Scan for the cell matching the given text and deliver its [x, y] coordinate at center. 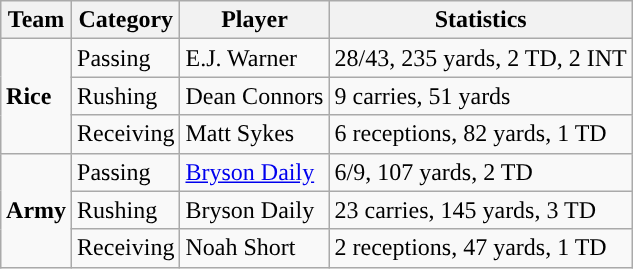
28/43, 235 yards, 2 TD, 2 INT [480, 58]
Player [254, 20]
Army [36, 210]
Statistics [480, 20]
2 receptions, 47 yards, 1 TD [480, 248]
Team [36, 20]
6/9, 107 yards, 2 TD [480, 172]
E.J. Warner [254, 58]
Category [126, 20]
9 carries, 51 yards [480, 96]
6 receptions, 82 yards, 1 TD [480, 134]
Noah Short [254, 248]
23 carries, 145 yards, 3 TD [480, 210]
Dean Connors [254, 96]
Matt Sykes [254, 134]
Rice [36, 96]
